Capture the cell that displays the provided text and extract its (x, y) central coordinate. 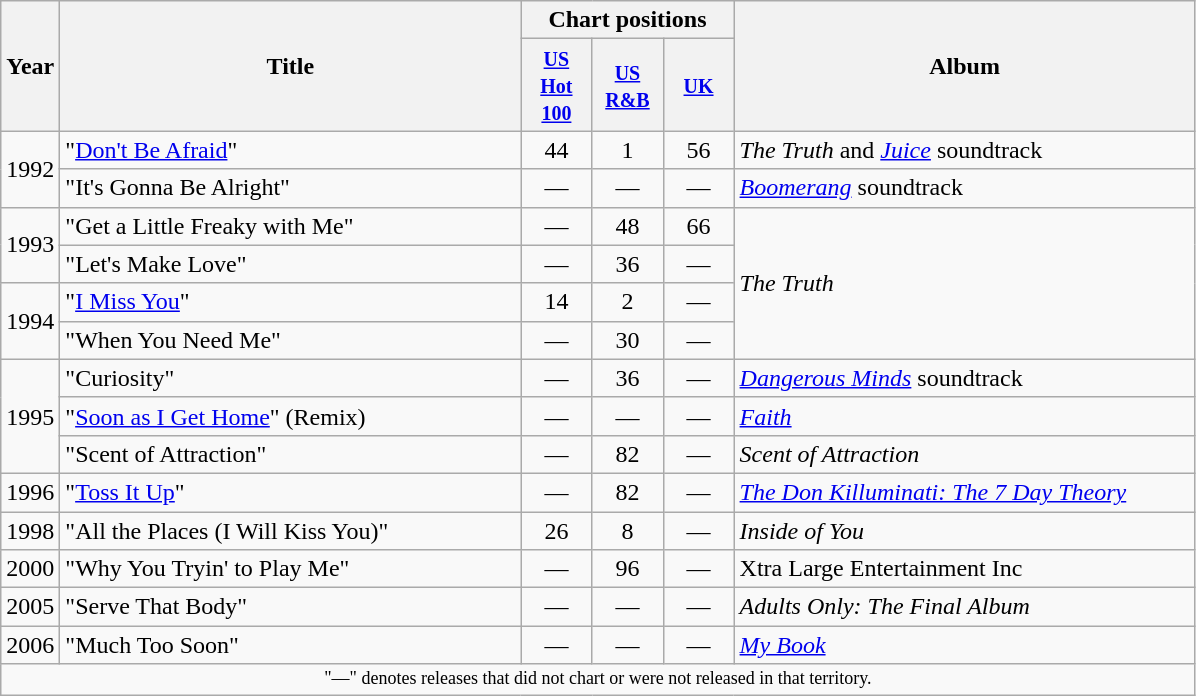
30 (628, 340)
US Hot 100 (556, 85)
2000 (30, 569)
"Let's Make Love" (290, 264)
Faith (964, 416)
Boomerang soundtrack (964, 188)
UK (698, 85)
1995 (30, 416)
66 (698, 226)
44 (556, 150)
1998 (30, 531)
1994 (30, 321)
"It's Gonna Be Alright" (290, 188)
1 (628, 150)
2006 (30, 645)
"Serve That Body" (290, 607)
2005 (30, 607)
"Curiosity" (290, 378)
Scent of Attraction (964, 454)
Dangerous Minds soundtrack (964, 378)
"—" denotes releases that did not chart or were not released in that territory. (598, 680)
"Don't Be Afraid" (290, 150)
My Book (964, 645)
8 (628, 531)
"Much Too Soon" (290, 645)
Album (964, 66)
1992 (30, 169)
"When You Need Me" (290, 340)
1996 (30, 492)
Adults Only: The Final Album (964, 607)
The Don Killuminati: The 7 Day Theory (964, 492)
"Toss It Up" (290, 492)
14 (556, 302)
The Truth (964, 283)
Title (290, 66)
The Truth and Juice soundtrack (964, 150)
"Soon as I Get Home" (Remix) (290, 416)
US R&B (628, 85)
26 (556, 531)
"Why You Tryin' to Play Me" (290, 569)
56 (698, 150)
"Scent of Attraction" (290, 454)
48 (628, 226)
Year (30, 66)
96 (628, 569)
Inside of You (964, 531)
Chart positions (628, 20)
"All the Places (I Will Kiss You)" (290, 531)
"Get a Little Freaky with Me" (290, 226)
Xtra Large Entertainment Inc (964, 569)
1993 (30, 245)
"I Miss You" (290, 302)
2 (628, 302)
